Search for the cell housing the specified text and yield its [X, Y] center coordinate. 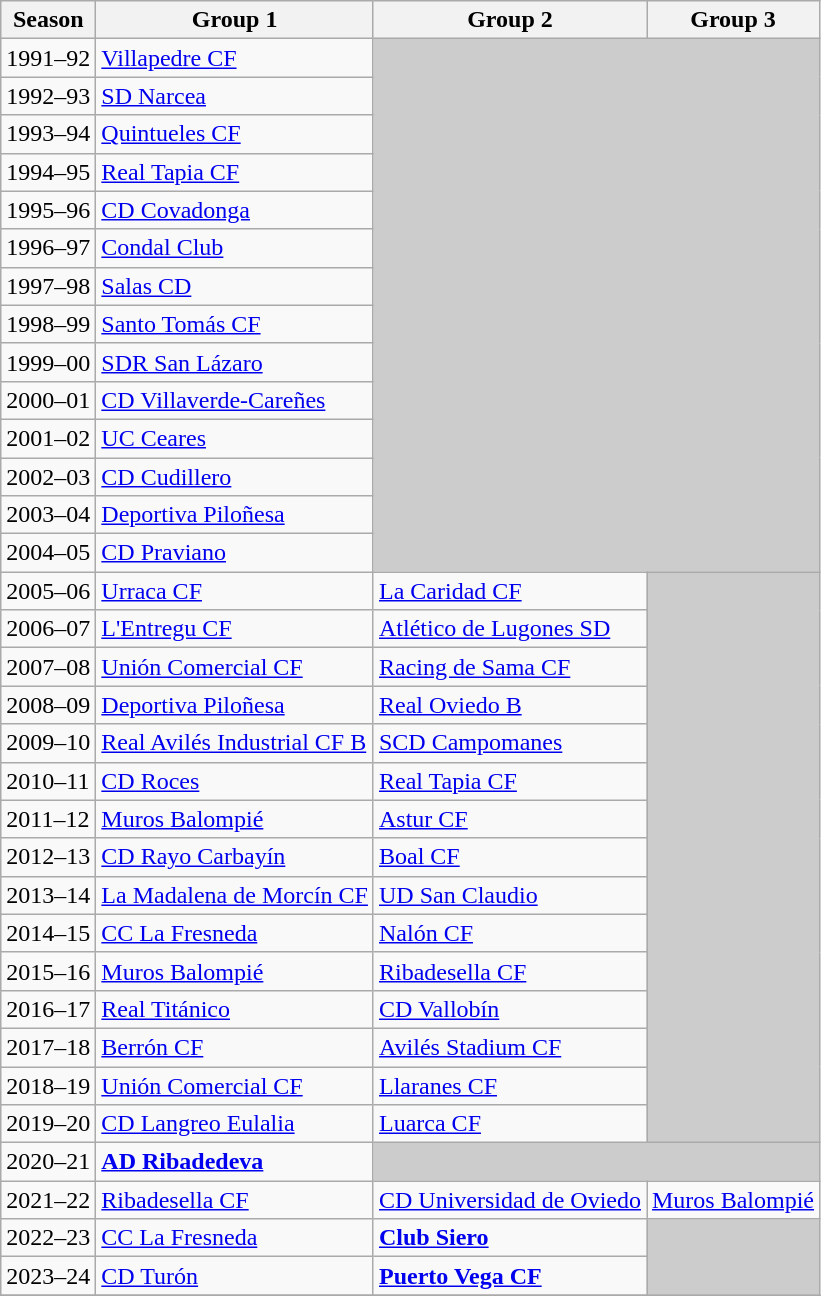
CD Covadonga [235, 210]
Puerto Vega CF [510, 1276]
AD Ribadedeva [235, 1162]
2018–19 [48, 1085]
Boal CF [510, 857]
2021–22 [48, 1200]
Real Oviedo B [510, 705]
2002–03 [48, 477]
2016–17 [48, 1009]
Real Avilés Industrial CF B [235, 743]
Santo Tomás CF [235, 324]
Avilés Stadium CF [510, 1047]
2000–01 [48, 400]
Club Siero [510, 1238]
CD Villaverde-Careñes [235, 400]
2009–10 [48, 743]
2006–07 [48, 629]
CD Rayo Carbayín [235, 857]
2001–02 [48, 438]
La Caridad CF [510, 591]
SDR San Lázaro [235, 362]
Villapedre CF [235, 58]
Group 2 [510, 20]
CD Roces [235, 781]
2023–24 [48, 1276]
La Madalena de Morcín CF [235, 895]
2014–15 [48, 933]
2015–16 [48, 971]
Salas CD [235, 286]
L'Entregu CF [235, 629]
SCD Campomanes [510, 743]
Berrón CF [235, 1047]
1999–00 [48, 362]
1994–95 [48, 172]
SD Narcea [235, 96]
2010–11 [48, 781]
Condal Club [235, 248]
2007–08 [48, 667]
2003–04 [48, 515]
CD Cudillero [235, 477]
1991–92 [48, 58]
CD Praviano [235, 553]
Astur CF [510, 819]
2011–12 [48, 819]
CD Turón [235, 1276]
Llaranes CF [510, 1085]
2020–21 [48, 1162]
Nalón CF [510, 933]
2004–05 [48, 553]
1992–93 [48, 96]
Season [48, 20]
Urraca CF [235, 591]
1993–94 [48, 134]
UD San Claudio [510, 895]
1995–96 [48, 210]
2012–13 [48, 857]
2017–18 [48, 1047]
CD Langreo Eulalia [235, 1124]
2013–14 [48, 895]
2008–09 [48, 705]
2005–06 [48, 591]
CD Vallobín [510, 1009]
Group 1 [235, 20]
Luarca CF [510, 1124]
UC Ceares [235, 438]
Real Titánico [235, 1009]
Atlético de Lugones SD [510, 629]
1997–98 [48, 286]
Quintueles CF [235, 134]
1998–99 [48, 324]
Racing de Sama CF [510, 667]
Group 3 [732, 20]
CD Universidad de Oviedo [510, 1200]
2019–20 [48, 1124]
1996–97 [48, 248]
2022–23 [48, 1238]
